Return [X, Y] of the center of cell containing provided text 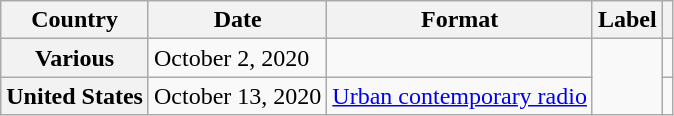
Date [237, 20]
Various [75, 58]
Urban contemporary radio [460, 96]
October 13, 2020 [237, 96]
Format [460, 20]
United States [75, 96]
October 2, 2020 [237, 58]
Country [75, 20]
Label [627, 20]
